Find where the given text appears and provide that cell's center as [X, Y] coordinate. 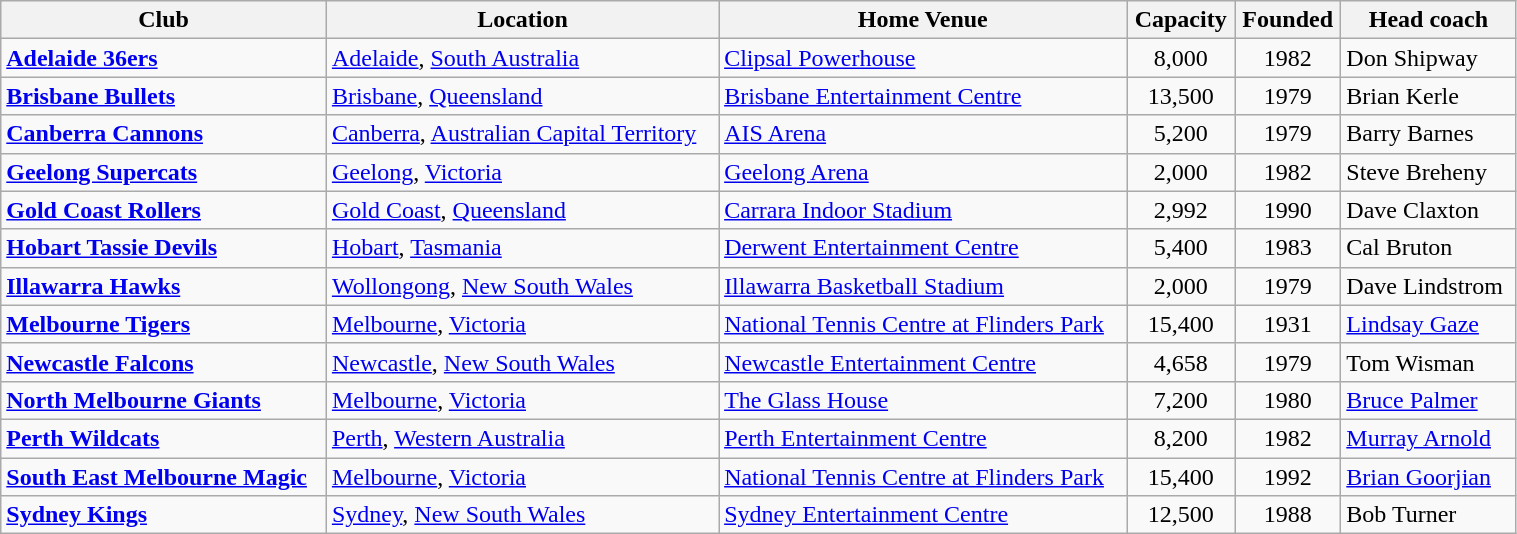
Perth Wildcats [164, 438]
Hobart, Tasmania [522, 248]
Dave Lindstrom [1428, 286]
Sydney, New South Wales [522, 515]
Bob Turner [1428, 515]
13,500 [1181, 96]
Melbourne Tigers [164, 324]
Perth Entertainment Centre [923, 438]
Perth, Western Australia [522, 438]
5,200 [1181, 134]
8,200 [1181, 438]
12,500 [1181, 515]
Murray Arnold [1428, 438]
Cal Bruton [1428, 248]
The Glass House [923, 400]
7,200 [1181, 400]
Brian Kerle [1428, 96]
Geelong, Victoria [522, 172]
North Melbourne Giants [164, 400]
1931 [1287, 324]
Wollongong, New South Wales [522, 286]
Bruce Palmer [1428, 400]
Newcastle, New South Wales [522, 362]
1983 [1287, 248]
Brisbane, Queensland [522, 96]
Canberra, Australian Capital Territory [522, 134]
Adelaide 36ers [164, 58]
Geelong Supercats [164, 172]
4,658 [1181, 362]
Brisbane Entertainment Centre [923, 96]
AIS Arena [923, 134]
Newcastle Falcons [164, 362]
Newcastle Entertainment Centre [923, 362]
South East Melbourne Magic [164, 477]
Sydney Entertainment Centre [923, 515]
Barry Barnes [1428, 134]
Hobart Tassie Devils [164, 248]
Steve Breheny [1428, 172]
Illawarra Hawks [164, 286]
Derwent Entertainment Centre [923, 248]
Founded [1287, 20]
2,992 [1181, 210]
Brian Goorjian [1428, 477]
Sydney Kings [164, 515]
Club [164, 20]
Head coach [1428, 20]
Illawarra Basketball Stadium [923, 286]
Home Venue [923, 20]
Geelong Arena [923, 172]
8,000 [1181, 58]
Clipsal Powerhouse [923, 58]
Adelaide, South Australia [522, 58]
1992 [1287, 477]
Canberra Cannons [164, 134]
Carrara Indoor Stadium [923, 210]
1988 [1287, 515]
Lindsay Gaze [1428, 324]
5,400 [1181, 248]
Don Shipway [1428, 58]
Brisbane Bullets [164, 96]
Capacity [1181, 20]
1980 [1287, 400]
Location [522, 20]
Gold Coast Rollers [164, 210]
1990 [1287, 210]
Tom Wisman [1428, 362]
Dave Claxton [1428, 210]
Gold Coast, Queensland [522, 210]
